Provide the [X, Y] coordinate of the cell's center where the given text is located.  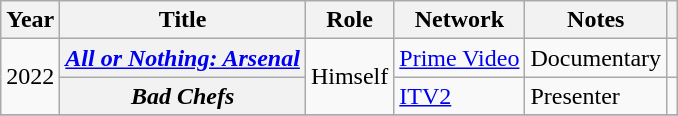
Himself [349, 77]
Network [460, 20]
Bad Chefs [183, 96]
Year [30, 20]
ITV2 [460, 96]
Title [183, 20]
Notes [596, 20]
Prime Video [460, 58]
Documentary [596, 58]
All or Nothing: Arsenal [183, 58]
2022 [30, 77]
Role [349, 20]
Presenter [596, 96]
